Find where the given text appears and provide that cell's center as (x, y) coordinate. 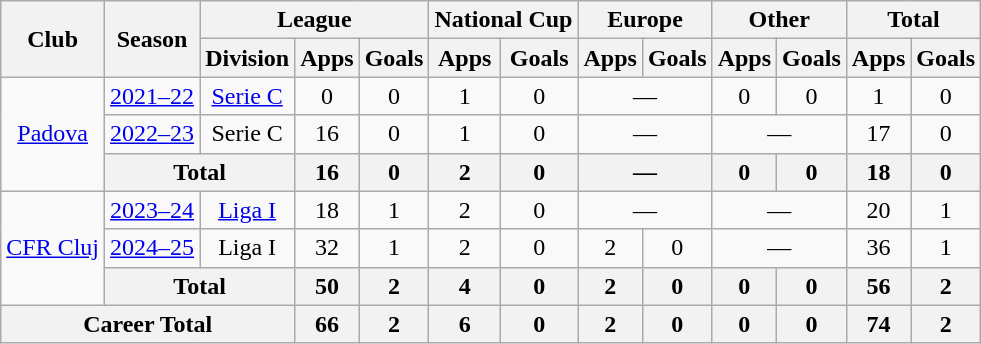
Club (53, 39)
32 (327, 248)
20 (878, 210)
Season (152, 39)
2023–24 (152, 210)
2021–22 (152, 96)
National Cup (504, 20)
66 (327, 324)
2024–25 (152, 248)
League (314, 20)
17 (878, 134)
Career Total (148, 324)
6 (465, 324)
CFR Cluj (53, 248)
Europe (645, 20)
36 (878, 248)
Other (779, 20)
50 (327, 286)
4 (465, 286)
74 (878, 324)
56 (878, 286)
2022–23 (152, 134)
Division (248, 58)
Padova (53, 134)
